Provide the [X, Y] coordinate of the cell's center where the given text is located.  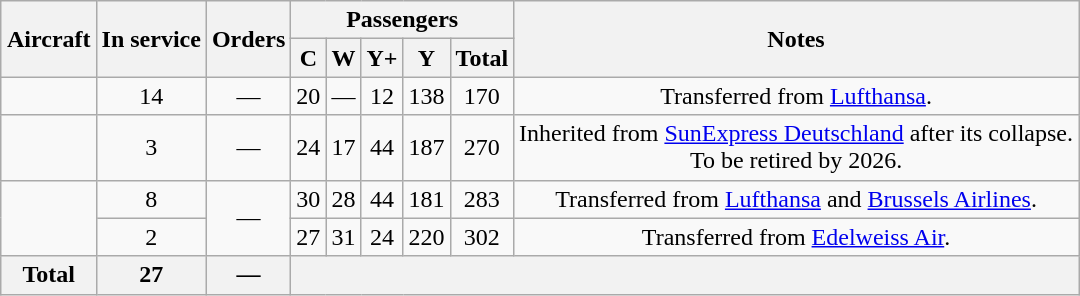
Notes [796, 39]
W [344, 58]
Transferred from Lufthansa. [796, 96]
20 [308, 96]
Transferred from Edelweiss Air. [796, 237]
138 [426, 96]
3 [151, 148]
220 [426, 237]
12 [382, 96]
Transferred from Lufthansa and Brussels Airlines. [796, 199]
181 [426, 199]
270 [482, 148]
8 [151, 199]
283 [482, 199]
17 [344, 148]
2 [151, 237]
Y+ [382, 58]
Y [426, 58]
C [308, 58]
Passengers [402, 20]
28 [344, 199]
31 [344, 237]
Inherited from SunExpress Deutschland after its collapse.To be retired by 2026. [796, 148]
187 [426, 148]
14 [151, 96]
170 [482, 96]
30 [308, 199]
In service [151, 39]
Orders [248, 39]
Aircraft [48, 39]
302 [482, 237]
